Provide the [x, y] coordinate of the cell's center where the given text is located.  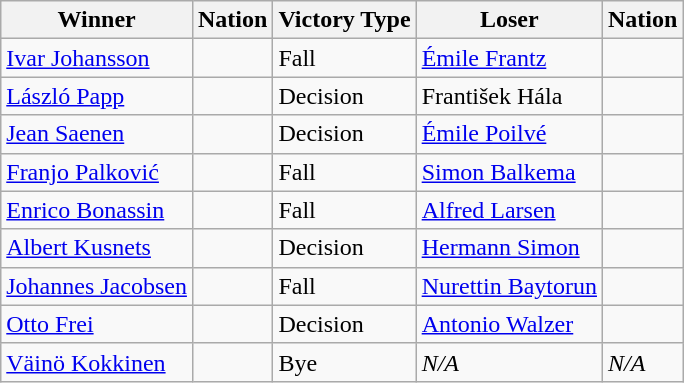
Winner [97, 20]
Hermann Simon [509, 248]
Jean Saenen [97, 134]
Loser [509, 20]
Otto Frei [97, 324]
Émile Frantz [509, 58]
Alfred Larsen [509, 210]
Antonio Walzer [509, 324]
Victory Type [344, 20]
Johannes Jacobsen [97, 286]
František Hála [509, 96]
Ivar Johansson [97, 58]
Nurettin Baytorun [509, 286]
Émile Poilvé [509, 134]
László Papp [97, 96]
Albert Kusnets [97, 248]
Väinö Kokkinen [97, 362]
Simon Balkema [509, 172]
Bye [344, 362]
Franjo Palković [97, 172]
Enrico Bonassin [97, 210]
